Output the (X, Y) coordinate of the center of the cell containing the given text.  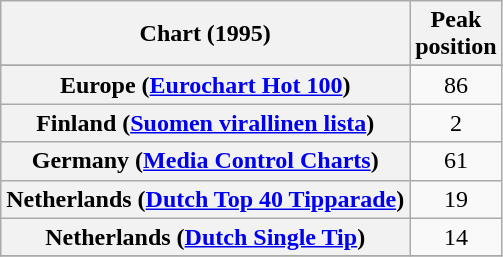
2 (456, 123)
Chart (1995) (206, 34)
61 (456, 161)
14 (456, 237)
Peakposition (456, 34)
Netherlands (Dutch Single Tip) (206, 237)
Netherlands (Dutch Top 40 Tipparade) (206, 199)
Europe (Eurochart Hot 100) (206, 85)
86 (456, 85)
Germany (Media Control Charts) (206, 161)
19 (456, 199)
Finland (Suomen virallinen lista) (206, 123)
